Provide the (x, y) coordinate of the cell's center where the given text is located.  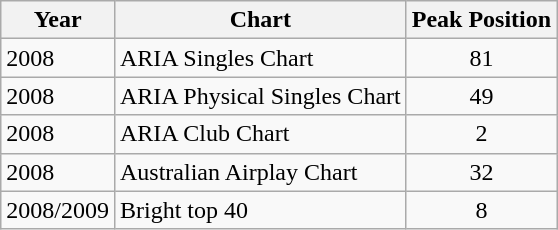
Year (58, 20)
ARIA Physical Singles Chart (260, 96)
2 (481, 134)
8 (481, 210)
ARIA Club Chart (260, 134)
2008/2009 (58, 210)
ARIA Singles Chart (260, 58)
Peak Position (481, 20)
Chart (260, 20)
Bright top 40 (260, 210)
81 (481, 58)
32 (481, 172)
Australian Airplay Chart (260, 172)
49 (481, 96)
